Search for the cell housing the specified text and yield its [X, Y] center coordinate. 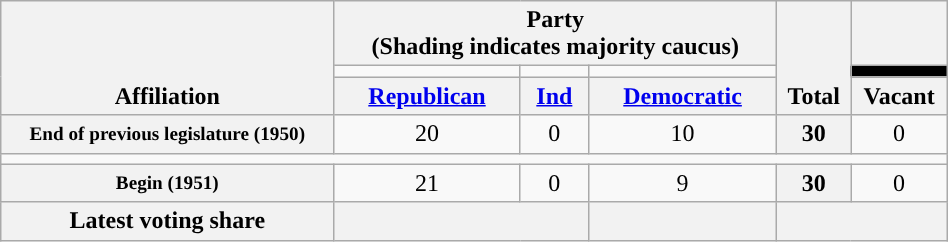
9 [683, 183]
Ind [554, 96]
10 [683, 134]
Party (Shading indicates majority caucus) [556, 34]
Total [814, 58]
Latest voting share [168, 221]
Democratic [683, 96]
Affiliation [168, 58]
Vacant [899, 96]
Begin (1951) [168, 183]
21 [427, 183]
End of previous legislature (1950) [168, 134]
Republican [427, 96]
20 [427, 134]
